From the cell containing the given text, extract its center point as (x, y) coordinate. 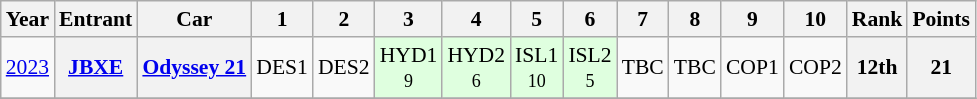
COP2 (816, 68)
JBXE (96, 68)
Odyssey 21 (194, 68)
Year (28, 19)
12th (878, 68)
DES1 (282, 68)
ISL25 (590, 68)
Rank (878, 19)
2 (344, 19)
COP1 (752, 68)
3 (409, 19)
4 (476, 19)
8 (695, 19)
2023 (28, 68)
Points (941, 19)
HYD19 (409, 68)
ISL110 (536, 68)
Entrant (96, 19)
Car (194, 19)
DES2 (344, 68)
10 (816, 19)
7 (643, 19)
21 (941, 68)
HYD26 (476, 68)
9 (752, 19)
5 (536, 19)
1 (282, 19)
6 (590, 19)
